Output the (x, y) coordinate of the center of the cell containing the given text.  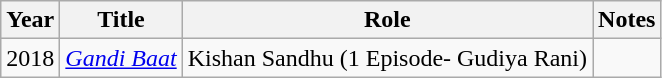
2018 (30, 58)
Title (121, 20)
Year (30, 20)
Role (387, 20)
Kishan Sandhu (1 Episode- Gudiya Rani) (387, 58)
Notes (627, 20)
Gandi Baat (121, 58)
